Locate the cell with the specified text and output its (X, Y) center coordinate. 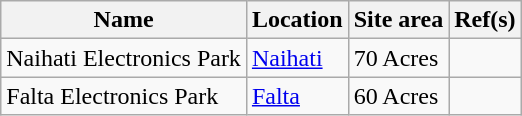
Naihati Electronics Park (124, 58)
Falta Electronics Park (124, 96)
Naihati (297, 58)
60 Acres (398, 96)
Falta (297, 96)
Location (297, 20)
70 Acres (398, 58)
Ref(s) (485, 20)
Site area (398, 20)
Name (124, 20)
